Return the [X, Y] coordinate for the center point of the cell that contains the specified text.  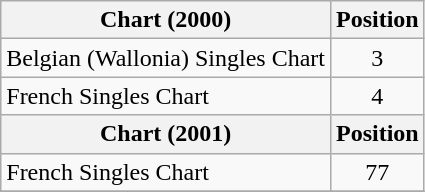
4 [377, 96]
Chart (2001) [166, 134]
77 [377, 172]
Chart (2000) [166, 20]
3 [377, 58]
Belgian (Wallonia) Singles Chart [166, 58]
